Capture the cell that displays the provided text and extract its (x, y) central coordinate. 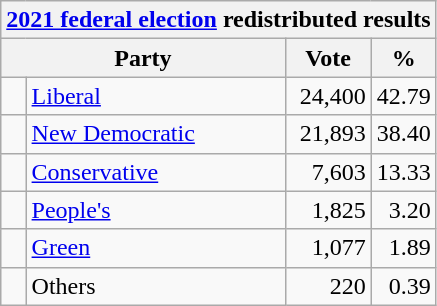
Vote (328, 58)
3.20 (404, 210)
21,893 (328, 134)
Conservative (156, 172)
1,825 (328, 210)
42.79 (404, 96)
13.33 (404, 172)
0.39 (404, 286)
Party (143, 58)
Liberal (156, 96)
7,603 (328, 172)
New Democratic (156, 134)
38.40 (404, 134)
Green (156, 248)
24,400 (328, 96)
1.89 (404, 248)
% (404, 58)
1,077 (328, 248)
220 (328, 286)
2021 federal election redistributed results (218, 20)
People's (156, 210)
Others (156, 286)
